Search for the cell housing the specified text and yield its (x, y) center coordinate. 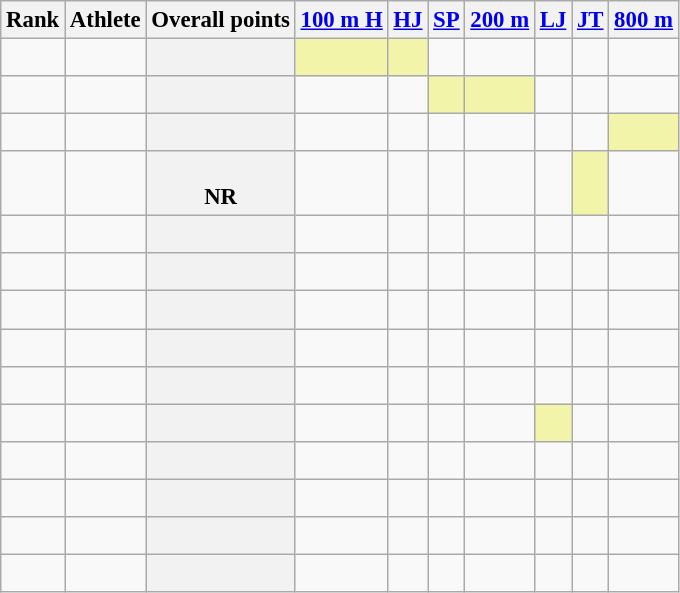
NR (220, 184)
800 m (644, 20)
200 m (500, 20)
JT (590, 20)
Athlete (106, 20)
SP (446, 20)
LJ (552, 20)
HJ (408, 20)
Overall points (220, 20)
Rank (33, 20)
100 m H (342, 20)
